Pinpoint the cell where the given text exists, returning its (x, y) midpoint coordinate. 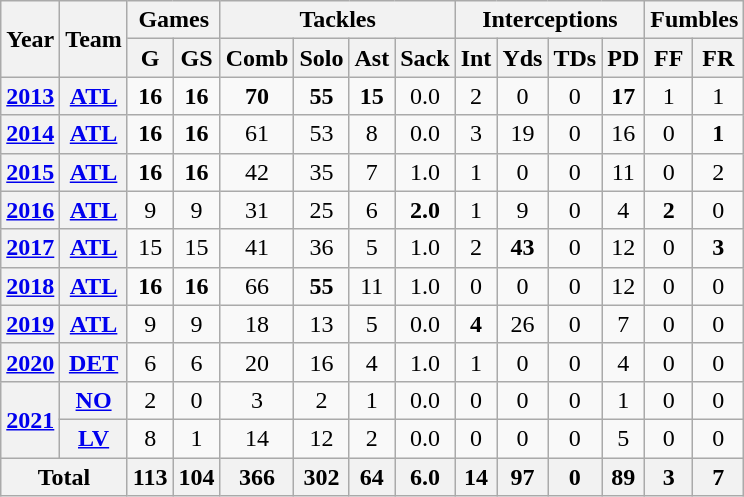
2014 (30, 134)
13 (322, 324)
66 (257, 286)
19 (522, 134)
104 (196, 477)
Ast (372, 58)
89 (624, 477)
2020 (30, 362)
NO (94, 400)
TDs (575, 58)
2013 (30, 96)
2018 (30, 286)
2019 (30, 324)
26 (522, 324)
2017 (30, 248)
Fumbles (694, 20)
61 (257, 134)
366 (257, 477)
70 (257, 96)
Comb (257, 58)
GS (196, 58)
Team (94, 39)
36 (322, 248)
Tackles (338, 20)
FF (669, 58)
G (150, 58)
FR (718, 58)
Total (64, 477)
2016 (30, 210)
Sack (425, 58)
41 (257, 248)
35 (322, 172)
113 (150, 477)
PD (624, 58)
25 (322, 210)
64 (372, 477)
DET (94, 362)
Year (30, 39)
6.0 (425, 477)
Solo (322, 58)
18 (257, 324)
43 (522, 248)
2021 (30, 419)
Int (476, 58)
Yds (522, 58)
2.0 (425, 210)
53 (322, 134)
302 (322, 477)
42 (257, 172)
Interceptions (550, 20)
LV (94, 438)
2015 (30, 172)
17 (624, 96)
20 (257, 362)
97 (522, 477)
Games (174, 20)
31 (257, 210)
